Return the (X, Y) coordinate for the center point of the cell that contains the specified text.  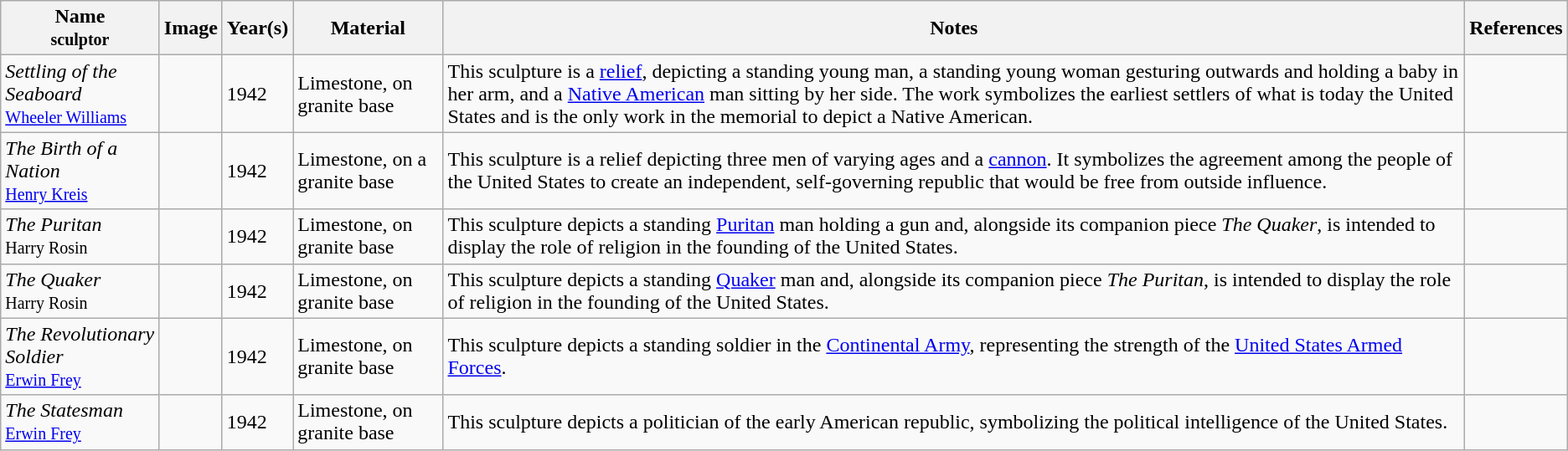
Notes (954, 28)
The Birth of a NationHenry Kreis (80, 171)
Year(s) (257, 28)
This sculpture depicts a politician of the early American republic, symbolizing the political intelligence of the United States. (954, 422)
References (1516, 28)
The StatesmanErwin Frey (80, 422)
The Revolutionary SoldierErwin Frey (80, 356)
The PuritanHarry Rosin (80, 236)
The QuakerHarry Rosin (80, 291)
Material (369, 28)
Settling of the SeaboardWheeler Williams (80, 94)
This sculpture depicts a standing soldier in the Continental Army, representing the strength of the United States Armed Forces. (954, 356)
Limestone, on a granite base (369, 171)
Image (191, 28)
Namesculptor (80, 28)
